Find where the given text appears and provide that cell's center as [X, Y] coordinate. 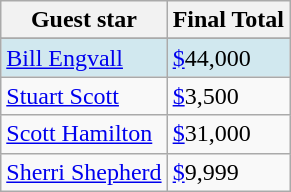
$9,999 [228, 172]
Bill Engvall [84, 58]
Final Total [228, 20]
Scott Hamilton [84, 134]
$44,000 [228, 58]
$31,000 [228, 134]
Sherri Shepherd [84, 172]
Guest star [84, 20]
$3,500 [228, 96]
Stuart Scott [84, 96]
